Capture the cell that displays the provided text and extract its (X, Y) central coordinate. 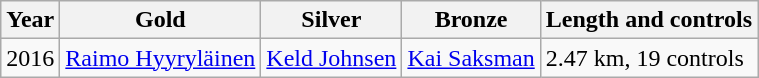
Kai Saksman (471, 58)
2016 (30, 58)
Raimo Hyyryläinen (160, 58)
Length and controls (648, 20)
Keld Johnsen (332, 58)
Silver (332, 20)
Year (30, 20)
2.47 km, 19 controls (648, 58)
Gold (160, 20)
Bronze (471, 20)
